Return [x, y] of the center of cell containing provided text 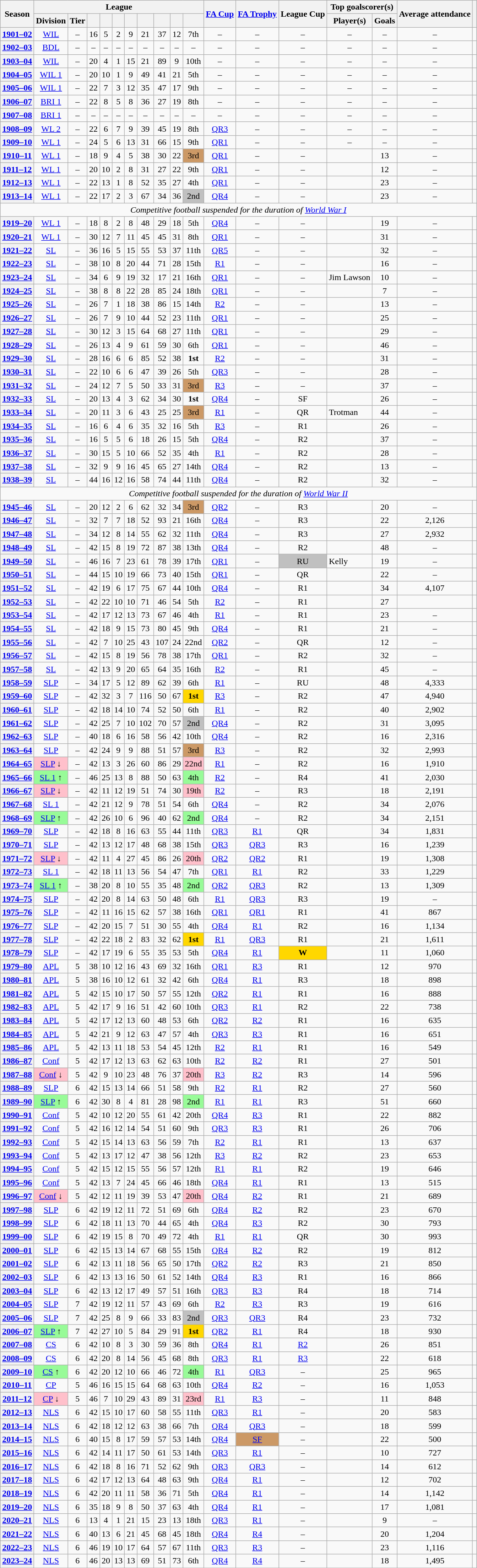
1974–75 [17, 899]
1972–73 [17, 872]
2002–03 [17, 1277]
19th [193, 791]
1965–66 [17, 777]
738 [435, 1007]
727 [435, 1453]
1,239 [435, 845]
1926–27 [17, 318]
965 [435, 1372]
1988–89 [17, 1088]
1983–84 [17, 1020]
76 [162, 1075]
1964–65 [17, 764]
1992–93 [17, 1142]
689 [435, 1196]
Competitive football suspended for the duration of World War II [239, 493]
1,134 [435, 926]
1948–49 [17, 547]
1919–20 [17, 223]
1,060 [435, 953]
1,309 [435, 885]
1,081 [435, 1507]
1904–05 [17, 75]
1906–07 [17, 102]
1999–00 [17, 1236]
1959–60 [17, 696]
1956–57 [17, 656]
1977–78 [17, 939]
1913–14 [17, 196]
1954–55 [17, 629]
2010–11 [17, 1385]
98 [177, 1102]
1911–12 [17, 169]
1930–31 [17, 372]
116 [146, 696]
866 [435, 1277]
1920–21 [17, 237]
Player(s) [349, 21]
599 [435, 1426]
1990–91 [17, 1115]
1,611 [435, 939]
Season [17, 14]
660 [435, 1102]
League Cup [303, 14]
651 [435, 1034]
107 [162, 642]
Kelly [349, 561]
1922–23 [17, 264]
1946–47 [17, 520]
1996–97 [17, 1196]
732 [435, 1318]
1902–03 [17, 48]
1975–76 [17, 912]
2003–04 [17, 1291]
1967–68 [17, 804]
515 [435, 1182]
1,495 [435, 1561]
1936–37 [17, 453]
BDL [51, 48]
1963–64 [17, 750]
1931–32 [17, 385]
1961–62 [17, 723]
QR5 [220, 250]
1,116 [435, 1547]
2015–16 [17, 1453]
1971–72 [17, 858]
1969–70 [17, 831]
81 [146, 1102]
2,993 [435, 750]
Tier [77, 21]
FA Trophy [257, 14]
1908–09 [17, 129]
1981–82 [17, 993]
2005–06 [17, 1318]
583 [435, 1412]
2022–23 [17, 1547]
2016–17 [17, 1466]
3,095 [435, 723]
WL 2 [51, 129]
CP ↓ [51, 1399]
500 [435, 1439]
637 [435, 1142]
702 [435, 1480]
616 [435, 1304]
84 [146, 1331]
1,204 [435, 1534]
1986–87 [17, 1061]
501 [435, 1061]
1955–56 [17, 642]
Competitive football suspended for the duration of World War I [239, 210]
2,076 [435, 804]
1912–13 [17, 183]
1,308 [435, 858]
Division [51, 21]
1925–26 [17, 304]
1924–25 [17, 291]
1966–67 [17, 791]
1903–04 [17, 61]
1,053 [435, 1385]
1909–10 [17, 142]
1973–74 [17, 885]
1976–77 [17, 926]
Average attendance [435, 14]
1994–95 [17, 1169]
898 [435, 980]
1960–61 [17, 710]
2020–21 [17, 1520]
848 [435, 1399]
2,316 [435, 737]
850 [435, 1264]
4,107 [435, 588]
League [119, 7]
1927–28 [17, 331]
2,151 [435, 818]
1,831 [435, 831]
FA Cup [220, 14]
1980–81 [17, 980]
1947–48 [17, 534]
1,229 [435, 872]
91 [177, 1331]
714 [435, 1291]
2017–18 [17, 1480]
596 [435, 1075]
1985–86 [17, 1048]
1932–33 [17, 399]
993 [435, 1236]
1979–80 [17, 966]
4,333 [435, 683]
646 [435, 1169]
2006–07 [17, 1331]
1989–90 [17, 1102]
1991–92 [17, 1129]
1951–52 [17, 588]
93 [162, 520]
2,902 [435, 710]
1937–38 [17, 466]
1957–58 [17, 669]
Top goalscorer(s) [362, 7]
1998–99 [17, 1223]
2014–15 [17, 1439]
618 [435, 1358]
2008–09 [17, 1358]
CP [51, 1385]
96 [146, 818]
1934–35 [17, 426]
1928–29 [17, 345]
1962–63 [17, 737]
706 [435, 1129]
1997–98 [17, 1209]
1950–51 [17, 574]
1952–53 [17, 602]
Goals [385, 21]
2023–24 [17, 1561]
2004–05 [17, 1304]
1921–22 [17, 250]
867 [435, 912]
930 [435, 1331]
2013–14 [17, 1426]
1901–02 [17, 34]
970 [435, 966]
1,142 [435, 1493]
1,910 [435, 764]
1995–96 [17, 1182]
2,126 [435, 520]
1905–06 [17, 88]
1982–83 [17, 1007]
793 [435, 1223]
87 [162, 547]
2,191 [435, 791]
2001–02 [17, 1264]
13th [193, 547]
2007–08 [17, 1345]
1968–69 [17, 818]
1958–59 [17, 683]
1993–94 [17, 1155]
653 [435, 1155]
2000–01 [17, 1250]
1907–08 [17, 115]
1910–11 [17, 155]
612 [435, 1466]
CS ↑ [51, 1372]
1987–88 [17, 1075]
23rd [193, 1399]
635 [435, 1020]
2,932 [435, 534]
2018–19 [17, 1493]
888 [435, 993]
1945–46 [17, 507]
W [303, 953]
1970–71 [17, 845]
851 [435, 1345]
1923–24 [17, 277]
1935–36 [17, 439]
4,940 [435, 696]
1938–39 [17, 480]
2019–20 [17, 1507]
2021–22 [17, 1534]
Jim Lawson [349, 277]
1933–34 [17, 413]
882 [435, 1115]
2,030 [435, 777]
1984–85 [17, 1034]
1953–54 [17, 615]
102 [146, 723]
1929–30 [17, 358]
1949–50 [17, 561]
560 [435, 1088]
670 [435, 1209]
Trotman [349, 413]
2012–13 [17, 1412]
812 [435, 1250]
75 [146, 588]
549 [435, 1048]
2011–12 [17, 1399]
1978–79 [17, 953]
2009–10 [17, 1372]
80 [162, 629]
